Identify which cell holds the provided text, then report its (x, y) central coordinate. 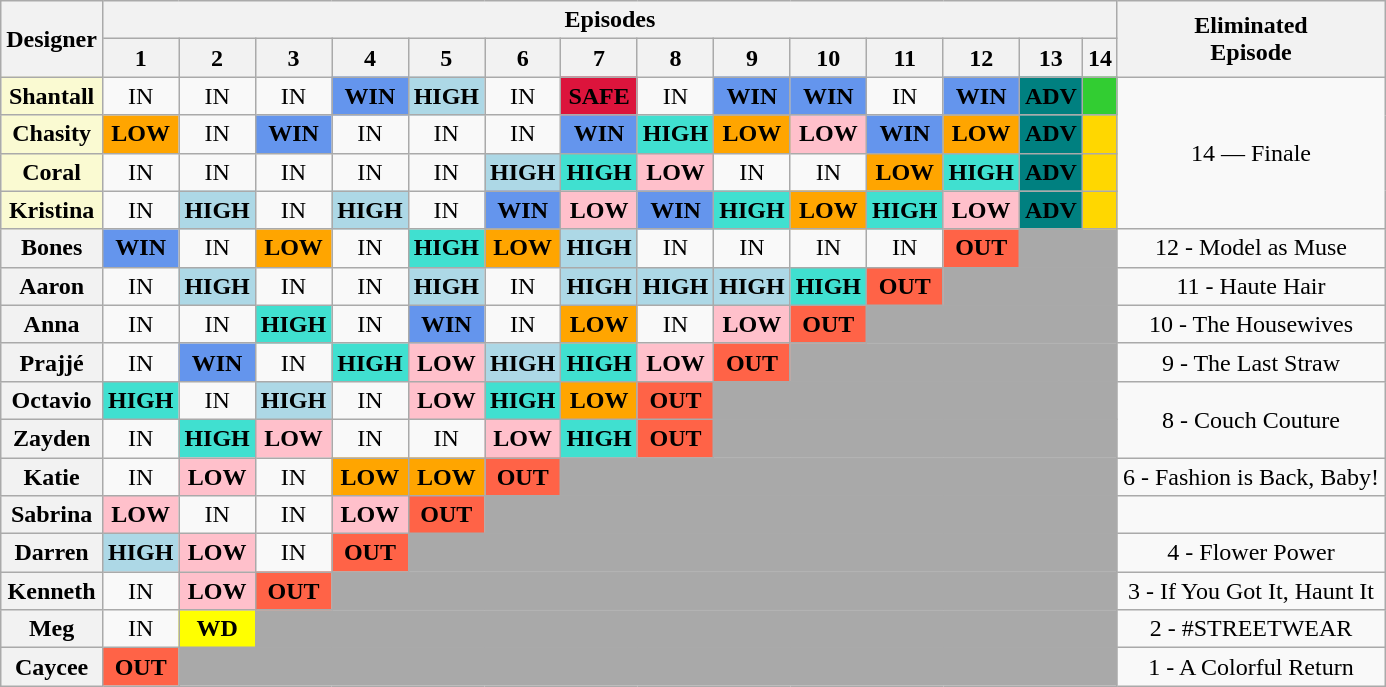
Chasity (52, 134)
4 - Flower Power (1250, 553)
6 - Fashion is Back, Baby! (1250, 477)
5 (446, 58)
4 (370, 58)
Katie (52, 477)
Anna (52, 324)
WD (217, 629)
9 (752, 58)
11 (905, 58)
Prajjé (52, 362)
8 (675, 58)
Aaron (52, 286)
Zayden (52, 438)
Sabrina (52, 515)
Kristina (52, 210)
8 - Couch Couture (1250, 419)
12 (981, 58)
Eliminated Episode (1250, 39)
Meg (52, 629)
1 (140, 58)
3 - If You Got It, Haunt It (1250, 591)
Caycee (52, 667)
11 - Haute Hair (1250, 286)
14 (1100, 58)
Episodes (610, 20)
14 — Finale (1250, 153)
Bones (52, 248)
Octavio (52, 400)
Kenneth (52, 591)
Designer (52, 39)
9 - The Last Straw (1250, 362)
Coral (52, 172)
3 (293, 58)
2 - #STREETWEAR (1250, 629)
7 (599, 58)
10 - The Housewives (1250, 324)
12 - Model as Muse (1250, 248)
13 (1050, 58)
1 - A Colorful Return (1250, 667)
Darren (52, 553)
6 (522, 58)
2 (217, 58)
10 (828, 58)
SAFE (599, 96)
Shantall (52, 96)
